Determine the [X, Y] coordinate at the center of the cell enclosing the given text.  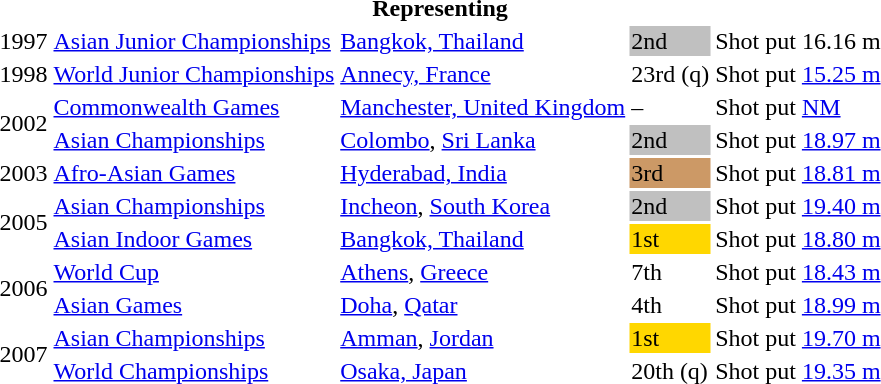
23rd (q) [670, 74]
Doha, Qatar [483, 305]
Commonwealth Games [194, 107]
Hyderabad, India [483, 173]
Annecy, France [483, 74]
3rd [670, 173]
Manchester, United Kingdom [483, 107]
4th [670, 305]
Afro-Asian Games [194, 173]
7th [670, 272]
Asian Games [194, 305]
Amman, Jordan [483, 338]
– [670, 107]
Incheon, South Korea [483, 206]
Colombo, Sri Lanka [483, 140]
Asian Indoor Games [194, 239]
World Cup [194, 272]
Asian Junior Championships [194, 41]
World Junior Championships [194, 74]
Athens, Greece [483, 272]
